Detect which cell encompasses the target text, then output its [x, y] center coordinate. 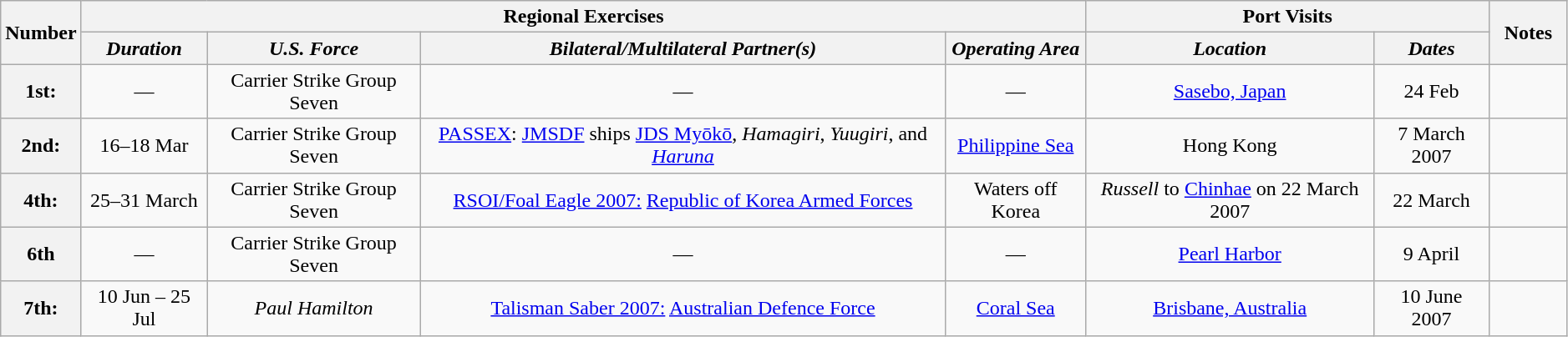
24 Feb [1431, 92]
16–18 Mar [144, 145]
Operating Area [1016, 48]
2nd: [41, 145]
22 March [1431, 200]
7th: [41, 309]
10 Jun – 25 Jul [144, 309]
25–31 March [144, 200]
Hong Kong [1230, 145]
10 June 2007 [1431, 309]
6th [41, 254]
Bilateral/Multilateral Partner(s) [683, 48]
Coral Sea [1016, 309]
Dates [1431, 48]
Philippine Sea [1016, 145]
Pearl Harbor [1230, 254]
Duration [144, 48]
Talisman Saber 2007: Australian Defence Force [683, 309]
PASSEX: JMSDF ships JDS Myōkō, Hamagiri, Yuugiri, and Haruna [683, 145]
Location [1230, 48]
Brisbane, Australia [1230, 309]
Regional Exercises [583, 17]
Russell to Chinhae on 22 March 2007 [1230, 200]
9 April [1431, 254]
Paul Hamilton [314, 309]
RSOI/Foal Eagle 2007: Republic of Korea Armed Forces [683, 200]
Notes [1529, 33]
4th: [41, 200]
Number [41, 33]
Port Visits [1288, 17]
1st: [41, 92]
U.S. Force [314, 48]
Waters off Korea [1016, 200]
Sasebo, Japan [1230, 92]
7 March 2007 [1431, 145]
